For the text-containing cell, return its midpoint in (x, y) coordinate format. 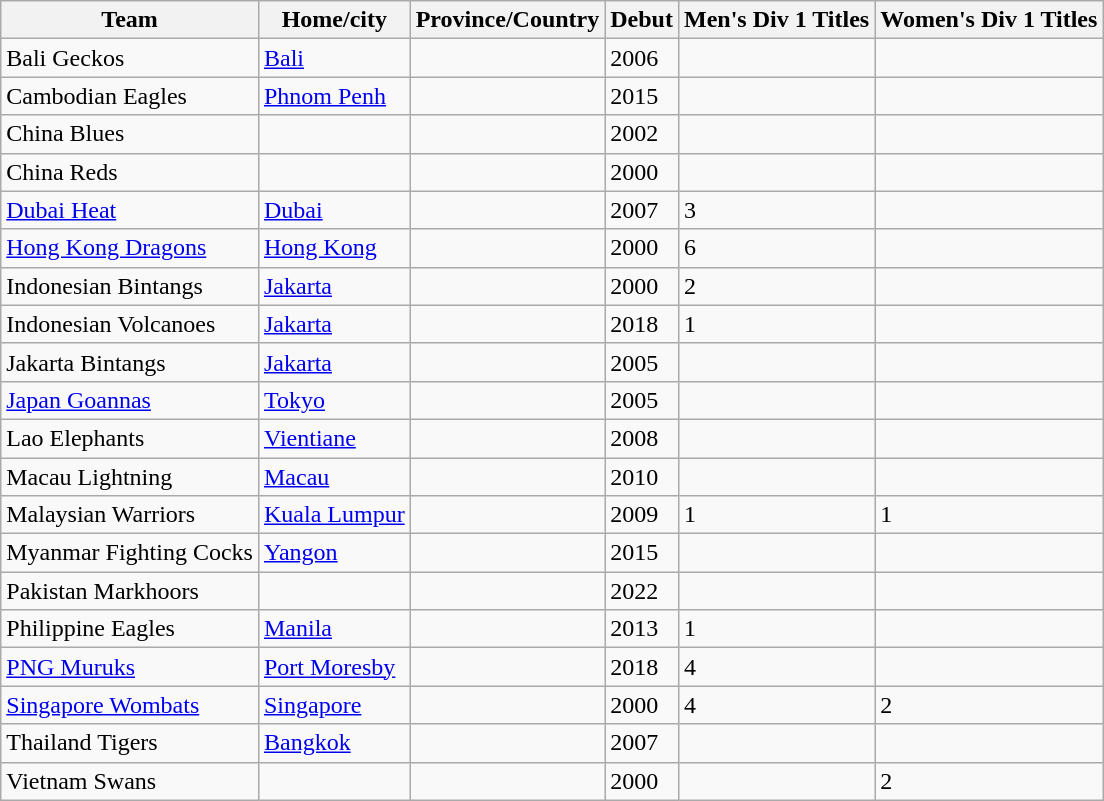
Province/Country (508, 20)
Home/city (334, 20)
2008 (642, 438)
Dubai (334, 210)
Japan Goannas (130, 400)
2002 (642, 134)
Jakarta Bintangs (130, 362)
Men's Div 1 Titles (776, 20)
6 (776, 248)
Hong Kong Dragons (130, 248)
Manila (334, 629)
Macau (334, 477)
Women's Div 1 Titles (989, 20)
2006 (642, 58)
3 (776, 210)
Hong Kong (334, 248)
Bali (334, 58)
Indonesian Volcanoes (130, 324)
Philippine Eagles (130, 629)
Yangon (334, 553)
Thailand Tigers (130, 743)
Vientiane (334, 438)
Indonesian Bintangs (130, 286)
Pakistan Markhoors (130, 591)
Dubai Heat (130, 210)
2010 (642, 477)
Singapore Wombats (130, 705)
Phnom Penh (334, 96)
PNG Muruks (130, 667)
Myanmar Fighting Cocks (130, 553)
2009 (642, 515)
Team (130, 20)
Macau Lightning (130, 477)
China Reds (130, 172)
Vietnam Swans (130, 781)
Singapore (334, 705)
Bali Geckos (130, 58)
Malaysian Warriors (130, 515)
Debut (642, 20)
2022 (642, 591)
Tokyo (334, 400)
Kuala Lumpur (334, 515)
Port Moresby (334, 667)
Bangkok (334, 743)
China Blues (130, 134)
2013 (642, 629)
Cambodian Eagles (130, 96)
Lao Elephants (130, 438)
